Find where the given text appears and provide that cell's center as [X, Y] coordinate. 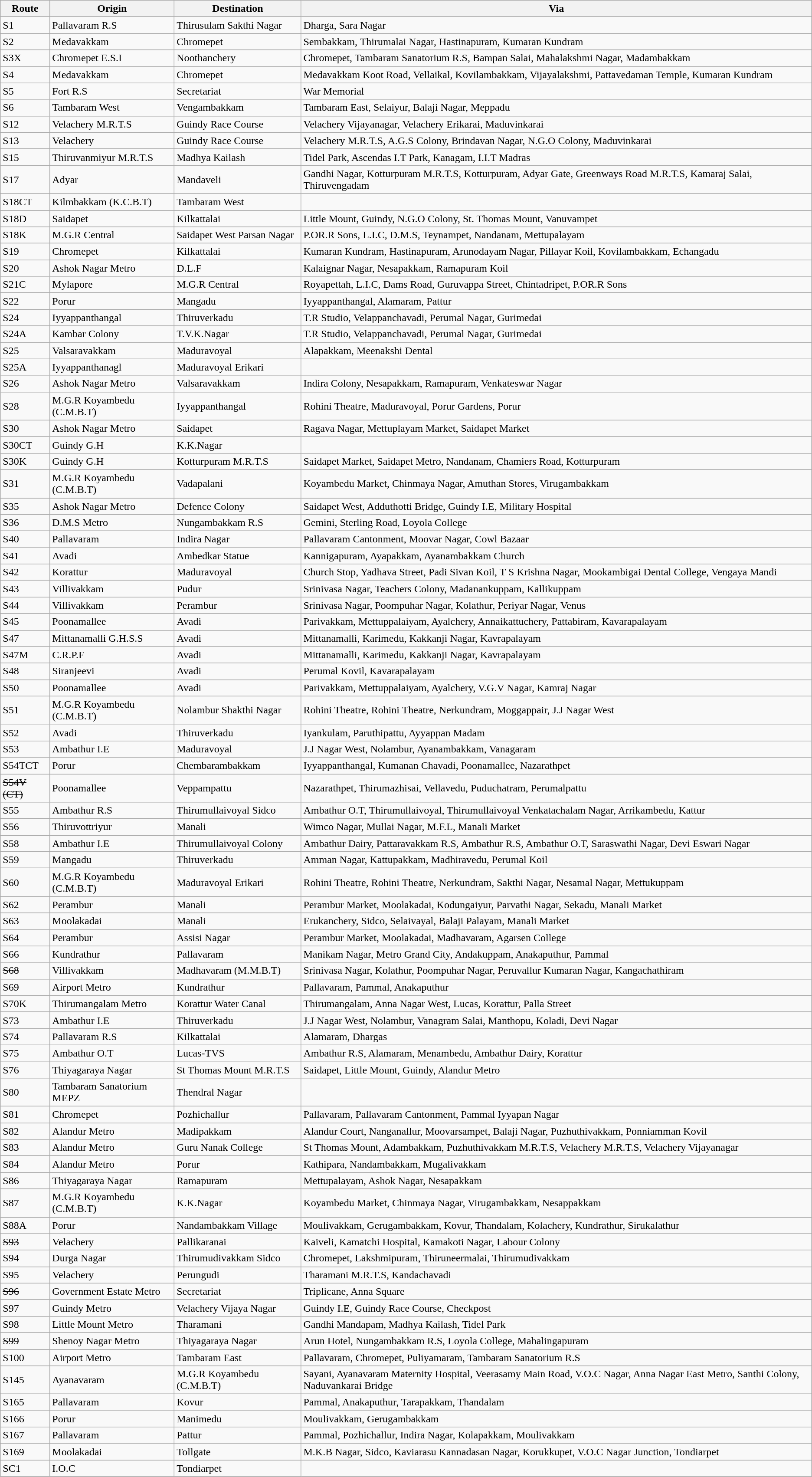
Nazarathpet, Thirumazhisai, Vellavedu, Puduchatram, Perumalpattu [556, 788]
S166 [25, 1419]
C.R.P.F [112, 655]
Fort R.S [112, 91]
S74 [25, 1037]
Guindy Metro [112, 1308]
Kovur [238, 1402]
S36 [25, 523]
Sembakkam, Thirumalai Nagar, Hastinapuram, Kumaran Kundram [556, 42]
S98 [25, 1324]
Saidapet Market, Saidapet Metro, Nandanam, Chamiers Road, Kotturpuram [556, 461]
S40 [25, 539]
Kotturpuram M.R.T.S [238, 461]
Tambaram East, Selaiyur, Balaji Nagar, Meppadu [556, 108]
S84 [25, 1164]
S30K [25, 461]
Alapakkam, Meenakshi Dental [556, 351]
S60 [25, 883]
Srinivasa Nagar, Kolathur, Poompuhar Nagar, Peruvallur Kumaran Nagar, Kangachathiram [556, 971]
St Thomas Mount, Adambakkam, Puzhuthivakkam M.R.T.S, Velachery M.R.T.S, Velachery Vijayanagar [556, 1148]
Velachery M.R.T.S, A.G.S Colony, Brindavan Nagar, N.G.O Colony, Maduvinkarai [556, 141]
S31 [25, 483]
S76 [25, 1070]
Moulivakkam, Gerugambakkam [556, 1419]
Ambathur R.S, Alamaram, Menambedu, Ambathur Dairy, Korattur [556, 1053]
S15 [25, 157]
Assisi Nagar [238, 938]
Kumaran Kundram, Hastinapuram, Arunodayam Nagar, Pillayar Koil, Kovilambakkam, Echangadu [556, 252]
Thirusulam Sakthi Nagar [238, 25]
Chromepet, Tambaram Sanatorium R.S, Bampan Salai, Mahalakshmi Nagar, Madambakkam [556, 58]
Vengambakkam [238, 108]
S5 [25, 91]
S6 [25, 108]
S30 [25, 428]
S53 [25, 749]
War Memorial [556, 91]
Parivakkam, Mettuppalaiyam, Ayalchery, Annaikattuchery, Pattabiram, Kavarapalayam [556, 622]
S69 [25, 987]
Saidapet West Parsan Nagar [238, 235]
S24 [25, 318]
Velachery Vijaya Nagar [238, 1308]
J.J Nagar West, Nolambur, Ayanambakkam, Vanagaram [556, 749]
S145 [25, 1380]
Perungudi [238, 1275]
S80 [25, 1093]
Tidel Park, Ascendas I.T Park, Kanagam, I.I.T Madras [556, 157]
S54V (CT) [25, 788]
S18K [25, 235]
Guru Nanak College [238, 1148]
Pammal, Anakaputhur, Tarapakkam, Thandalam [556, 1402]
Rohini Theatre, Maduravoyal, Porur Gardens, Porur [556, 406]
S62 [25, 905]
Manimedu [238, 1419]
Pudur [238, 589]
S59 [25, 860]
Iyyappanthanagl [112, 367]
S35 [25, 506]
Lucas-TVS [238, 1053]
Madipakkam [238, 1131]
Rohini Theatre, Rohini Theatre, Nerkundram, Moggappair, J.J Nagar West [556, 710]
S13 [25, 141]
S45 [25, 622]
Defence Colony [238, 506]
S93 [25, 1242]
Thirumudivakkam Sidco [238, 1258]
S81 [25, 1115]
Kilmbakkam (K.C.B.T) [112, 202]
S88A [25, 1225]
T.V.K.Nagar [238, 334]
Kaiveli, Kamatchi Hospital, Kamakoti Nagar, Labour Colony [556, 1242]
Tondiarpet [238, 1468]
Koyambedu Market, Chinmaya Nagar, Amuthan Stores, Virugambakkam [556, 483]
Gandhi Mandapam, Madhya Kailash, Tidel Park [556, 1324]
Perambur Market, Moolakadai, Madhavaram, Agarsen College [556, 938]
Siranjeevi [112, 671]
Kalaignar Nagar, Nesapakkam, Ramapuram Koil [556, 268]
S25 [25, 351]
S41 [25, 556]
S51 [25, 710]
Little Mount, Guindy, N.G.O Colony, St. Thomas Mount, Vanuvampet [556, 218]
Church Stop, Yadhava Street, Padi Sivan Koil, T S Krishna Nagar, Mookambigai Dental College, Vengaya Mandi [556, 572]
S55 [25, 811]
Ragava Nagar, Mettuplayam Market, Saidapet Market [556, 428]
Little Mount Metro [112, 1324]
P.OR.R Sons, L.I.C, D.M.S, Teynampet, Nandanam, Mettupalayam [556, 235]
S82 [25, 1131]
St Thomas Mount M.R.T.S [238, 1070]
Perambur Market, Moolakadai, Kodungaiyur, Parvathi Nagar, Sekadu, Manali Market [556, 905]
D.M.S Metro [112, 523]
D.L.F [238, 268]
Koyambedu Market, Chinmaya Nagar, Virugambakkam, Nesappakkam [556, 1203]
S94 [25, 1258]
Pozhichallur [238, 1115]
Noothanchery [238, 58]
Tharamani M.R.T.S, Kandachavadi [556, 1275]
J.J Nagar West, Nolambur, Vanagram Salai, Manthopu, Koladi, Devi Nagar [556, 1020]
Ambathur R.S [112, 811]
Chromepet E.S.I [112, 58]
S83 [25, 1148]
S43 [25, 589]
Triplicane, Anna Square [556, 1291]
S52 [25, 732]
Pallikaranai [238, 1242]
Alandur Court, Nanganallur, Moovarsampet, Balaji Nagar, Puzhuthivakkam, Ponniamman Kovil [556, 1131]
Srinivasa Nagar, Poompuhar Nagar, Kolathur, Periyar Nagar, Venus [556, 605]
S30CT [25, 445]
Thiruvottriyur [112, 827]
S63 [25, 921]
Pammal, Pozhichallur, Indira Nagar, Kolapakkam, Moulivakkam [556, 1435]
Tambaram East [238, 1358]
S169 [25, 1452]
Ambathur O.T [112, 1053]
S21C [25, 285]
S64 [25, 938]
Manikam Nagar, Metro Grand City, Andakuppam, Anakaputhur, Pammal [556, 954]
S2 [25, 42]
Ambathur Dairy, Pattaravakkam R.S, Ambathur R.S, Ambathur O.T, Saraswathi Nagar, Devi Eswari Nagar [556, 844]
Perumal Kovil, Kavarapalayam [556, 671]
Government Estate Metro [112, 1291]
S47M [25, 655]
Korattur [112, 572]
Pallavaram Cantonment, Moovar Nagar, Cowl Bazaar [556, 539]
Pallavaram, Chromepet, Puliyamaram, Tambaram Sanatorium R.S [556, 1358]
Veppampattu [238, 788]
S20 [25, 268]
Mylapore [112, 285]
S26 [25, 384]
S87 [25, 1203]
S24A [25, 334]
S50 [25, 688]
Ramapuram [238, 1181]
S73 [25, 1020]
Kathipara, Nandambakkam, Mugalivakkam [556, 1164]
S17 [25, 180]
Rohini Theatre, Rohini Theatre, Nerkundram, Sakthi Nagar, Nesamal Nagar, Mettukuppam [556, 883]
S19 [25, 252]
Korattur Water Canal [238, 1004]
S47 [25, 638]
Velachery Vijayanagar, Velachery Erikarai, Maduvinkarai [556, 124]
Tollgate [238, 1452]
Arun Hotel, Nungambakkam R.S, Loyola College, Mahalingapuram [556, 1341]
Saidapet, Little Mount, Guindy, Alandur Metro [556, 1070]
S12 [25, 124]
S1 [25, 25]
S58 [25, 844]
Sayani, Ayanavaram Maternity Hospital, Veerasamy Main Road, V.O.C Nagar, Anna Nagar East Metro, Santhi Colony, Naduvankarai Bridge [556, 1380]
Iyyappanthangal, Alamaram, Pattur [556, 301]
I.O.C [112, 1468]
Royapettah, L.I.C, Dams Road, Guruvappa Street, Chintadripet, P.OR.R Sons [556, 285]
S18CT [25, 202]
Thirumullaivoyal Sidco [238, 811]
Thirumangalam Metro [112, 1004]
S3X [25, 58]
Origin [112, 9]
Velachery M.R.T.S [112, 124]
Madhavaram (M.M.B.T) [238, 971]
S86 [25, 1181]
S22 [25, 301]
S96 [25, 1291]
Nungambakkam R.S [238, 523]
S68 [25, 971]
S28 [25, 406]
SC1 [25, 1468]
Erukanchery, Sidco, Selaivayal, Balaji Palayam, Manali Market [556, 921]
Pallavaram, Pammal, Anakaputhur [556, 987]
S56 [25, 827]
Ambedkar Statue [238, 556]
S54TCT [25, 765]
Tambaram Sanatorium MEPZ [112, 1093]
Guindy I.E, Guindy Race Course, Checkpost [556, 1308]
S25A [25, 367]
Parivakkam, Mettuppalaiyam, Ayalchery, V.G.V Nagar, Kamraj Nagar [556, 688]
Thirumullaivoyal Colony [238, 844]
Wimco Nagar, Mullai Nagar, M.F.L, Manali Market [556, 827]
S42 [25, 572]
Medavakkam Koot Road, Vellaikal, Kovilambakkam, Vijayalakshmi, Pattavedaman Temple, Kumaran Kundram [556, 75]
Pallavaram, Pallavaram Cantonment, Pammal Iyyapan Nagar [556, 1115]
Iyankulam, Paruthipattu, Ayyappan Madam [556, 732]
S70K [25, 1004]
S99 [25, 1341]
S165 [25, 1402]
Madhya Kailash [238, 157]
Adyar [112, 180]
Indira Colony, Nesapakkam, Ramapuram, Venkateswar Nagar [556, 384]
Gemini, Sterling Road, Loyola College [556, 523]
Durga Nagar [112, 1258]
S75 [25, 1053]
Saidapet West, Adduthotti Bridge, Guindy I.E, Military Hospital [556, 506]
Tharamani [238, 1324]
S100 [25, 1358]
Indira Nagar [238, 539]
Nandambakkam Village [238, 1225]
Mandaveli [238, 180]
S44 [25, 605]
Gandhi Nagar, Kotturpuram M.R.T.S, Kotturpuram, Adyar Gate, Greenways Road M.R.T.S, Kamaraj Salai, Thiruvengadam [556, 180]
Thiruvanmiyur M.R.T.S [112, 157]
Chembarambakkam [238, 765]
Shenoy Nagar Metro [112, 1341]
S95 [25, 1275]
S66 [25, 954]
S4 [25, 75]
Via [556, 9]
Amman Nagar, Kattupakkam, Madhiravedu, Perumal Koil [556, 860]
Pattur [238, 1435]
Mittanamalli G.H.S.S [112, 638]
S97 [25, 1308]
Ambathur O.T, Thirumullaivoyal, Thirumullaivoyal Venkatachalam Nagar, Arrikambedu, Kattur [556, 811]
Ayanavaram [112, 1380]
Nolambur Shakthi Nagar [238, 710]
M.K.B Nagar, Sidco, Kaviarasu Kannadasan Nagar, Korukkupet, V.O.C Nagar Junction, Tondiarpet [556, 1452]
Srinivasa Nagar, Teachers Colony, Madanankuppam, Kallikuppam [556, 589]
Alamaram, Dhargas [556, 1037]
Mettupalayam, Ashok Nagar, Nesapakkam [556, 1181]
S48 [25, 671]
Thendral Nagar [238, 1093]
Moulivakkam, Gerugambakkam, Kovur, Thandalam, Kolachery, Kundrathur, Sirukalathur [556, 1225]
Thirumangalam, Anna Nagar West, Lucas, Korattur, Palla Street [556, 1004]
Route [25, 9]
Dharga, Sara Nagar [556, 25]
Iyyappanthangal, Kumanan Chavadi, Poonamallee, Nazarathpet [556, 765]
Vadapalani [238, 483]
S167 [25, 1435]
Kannigapuram, Ayapakkam, Ayanambakkam Church [556, 556]
Kambar Colony [112, 334]
Chromepet, Lakshmipuram, Thiruneermalai, Thirumudivakkam [556, 1258]
Destination [238, 9]
S18D [25, 218]
